From the cell containing the given text, extract its center point as (x, y) coordinate. 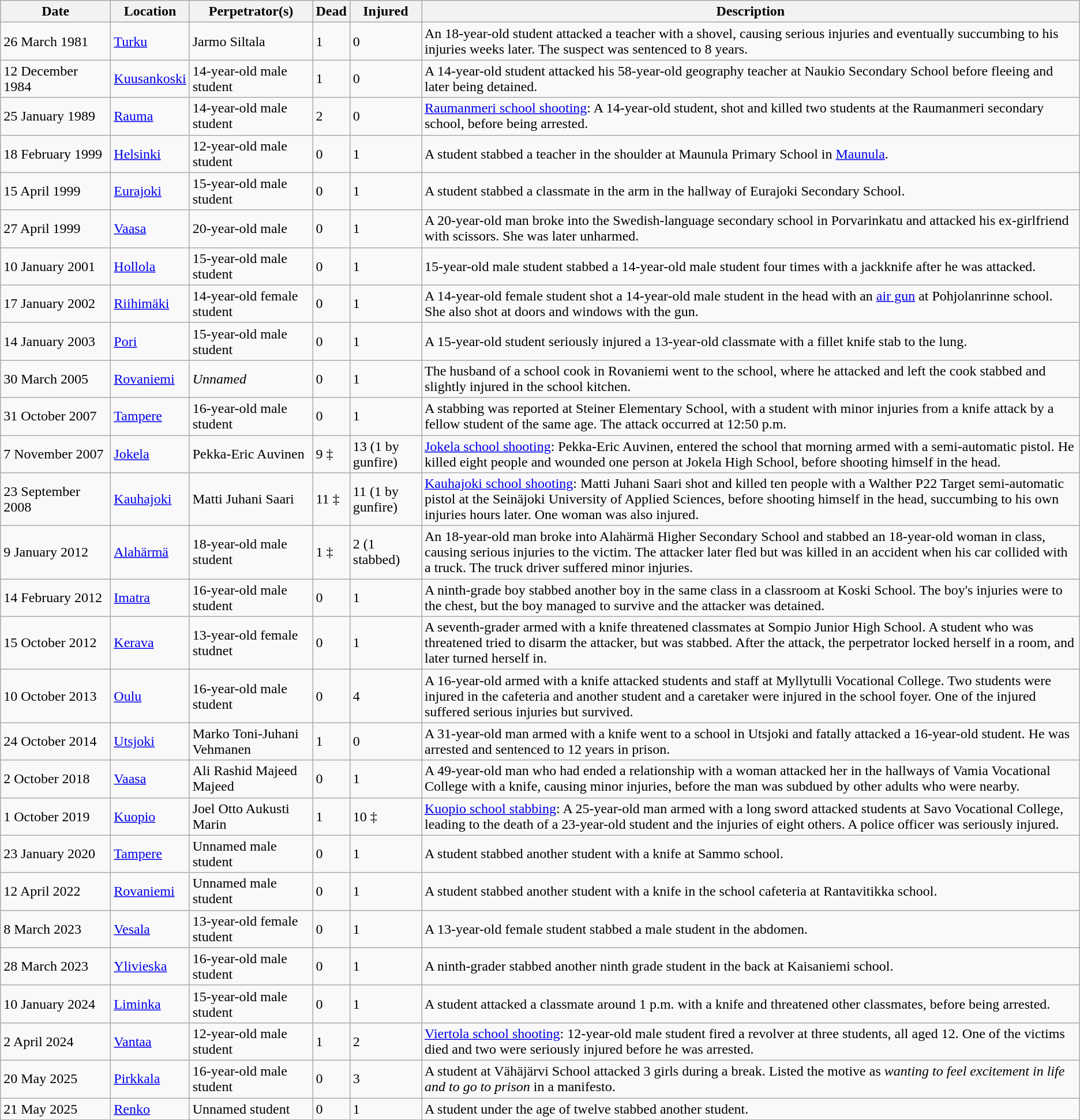
14-year-old female student (251, 303)
A 15-year-old student seriously injured a 13-year-old classmate with a fillet knife stab to the lung. (750, 341)
30 March 2005 (55, 378)
Injured (385, 12)
2 April 2024 (55, 1042)
Turku (150, 42)
Unnamed student (251, 1109)
8 March 2023 (55, 929)
Hollola (150, 266)
Ali Rashid Majeed Majeed (251, 779)
Eurajoki (150, 191)
A ninth-grader stabbed another ninth grade student in the back at Kaisaniemi school. (750, 967)
Date (55, 12)
23 September 2008 (55, 499)
Kauhajoki (150, 499)
18-year-old male student (251, 553)
4 (385, 696)
Imatra (150, 597)
Matti Juhani Saari (251, 499)
Jarmo Siltala (251, 42)
12 December 1984 (55, 78)
14 February 2012 (55, 597)
Location (150, 12)
A student stabbed a teacher in the shoulder at Maunula Primary School in Maunula. (750, 153)
Joel Otto Aukusti Marin (251, 817)
A student under the age of twelve stabbed another student. (750, 1109)
Pori (150, 341)
Perpetrator(s) (251, 12)
17 January 2002 (55, 303)
Riihimäki (150, 303)
13-year-old female student (251, 929)
2 October 2018 (55, 779)
15-year-old male student stabbed a 14-year-old male student four times with a jackknife after he was attacked. (750, 266)
3 (385, 1078)
Renko (150, 1109)
18 February 1999 (55, 153)
Kuopio (150, 817)
Utsjoki (150, 742)
Alahärmä (150, 553)
A 14-year-old student attacked his 58-year-old geography teacher at Naukio Secondary School before fleeing and later being detained. (750, 78)
Jokela (150, 453)
20-year-old male (251, 228)
11 ‡ (331, 499)
Marko Toni-Juhani Vehmanen (251, 742)
2 (1 stabbed) (385, 553)
11 (1 by gunfire) (385, 499)
23 January 2020 (55, 854)
1 October 2019 (55, 817)
10 January 2001 (55, 266)
21 May 2025 (55, 1109)
20 May 2025 (55, 1078)
31 October 2007 (55, 416)
Rauma (150, 116)
Helsinki (150, 153)
13 (1 by gunfire) (385, 453)
Vesala (150, 929)
Ylivieska (150, 967)
Liminka (150, 1004)
9 January 2012 (55, 553)
24 October 2014 (55, 742)
Kuusankoski (150, 78)
12 April 2022 (55, 892)
A 13-year-old female student stabbed a male student in the abdomen. (750, 929)
15 October 2012 (55, 643)
27 April 1999 (55, 228)
13-year-old female studnet (251, 643)
Raumanmeri school shooting: A 14-year-old student, shot and killed two students at the Raumanmeri secondary school, before being arrested. (750, 116)
Oulu (150, 696)
15 April 1999 (55, 191)
9 ‡ (331, 453)
A student stabbed a classmate in the arm in the hallway of Eurajoki Secondary School. (750, 191)
The husband of a school cook in Rovaniemi went to the school, where he attacked and left the cook stabbed and slightly injured in the school kitchen. (750, 378)
Pirkkala (150, 1078)
Dead (331, 12)
Kerava (150, 643)
A student stabbed another student with a knife in the school cafeteria at Rantavitikka school. (750, 892)
10 ‡ (385, 817)
A student attacked a classmate around 1 p.m. with a knife and threatened other classmates, before being arrested. (750, 1004)
1 ‡ (331, 553)
10 January 2024 (55, 1004)
A student stabbed another student with a knife at Sammo school. (750, 854)
Vantaa (150, 1042)
14 January 2003 (55, 341)
Pekka-Eric Auvinen (251, 453)
Description (750, 12)
26 March 1981 (55, 42)
Unnamed (251, 378)
10 October 2013 (55, 696)
25 January 1989 (55, 116)
28 March 2023 (55, 967)
7 November 2007 (55, 453)
